Extract the (X, Y) coordinate from the center of the cell holding the provided text.  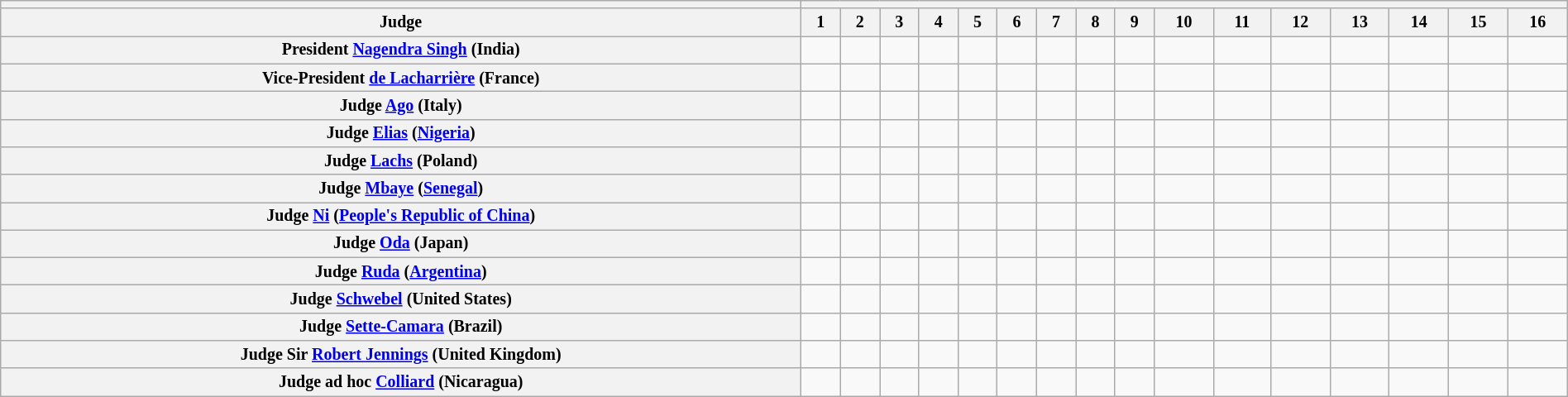
10 (1184, 23)
14 (1419, 23)
13 (1360, 23)
Judge Ago (Italy) (401, 106)
Vice-President de Lacharrière (France) (401, 78)
Judge Elias (Nigeria) (401, 132)
Judge Mbaye (Senegal) (401, 189)
Judge Oda (Japan) (401, 243)
Judge Schwebel (United States) (401, 299)
Judge ad hoc Colliard (Nicaragua) (401, 382)
15 (1479, 23)
8 (1095, 23)
Judge Ruda (Argentina) (401, 271)
1 (820, 23)
16 (1537, 23)
Judge Ni (People's Republic of China) (401, 217)
9 (1135, 23)
11 (1242, 23)
3 (900, 23)
President Nagendra Singh (India) (401, 50)
5 (978, 23)
Judge Sette-Camara (Brazil) (401, 328)
Judge Lachs (Poland) (401, 160)
12 (1300, 23)
6 (1017, 23)
Judge (401, 23)
Judge Sir Robert Jennings (United Kingdom) (401, 354)
2 (860, 23)
4 (938, 23)
7 (1055, 23)
